Return the (X, Y) coordinate for the center point of the cell that contains the specified text.  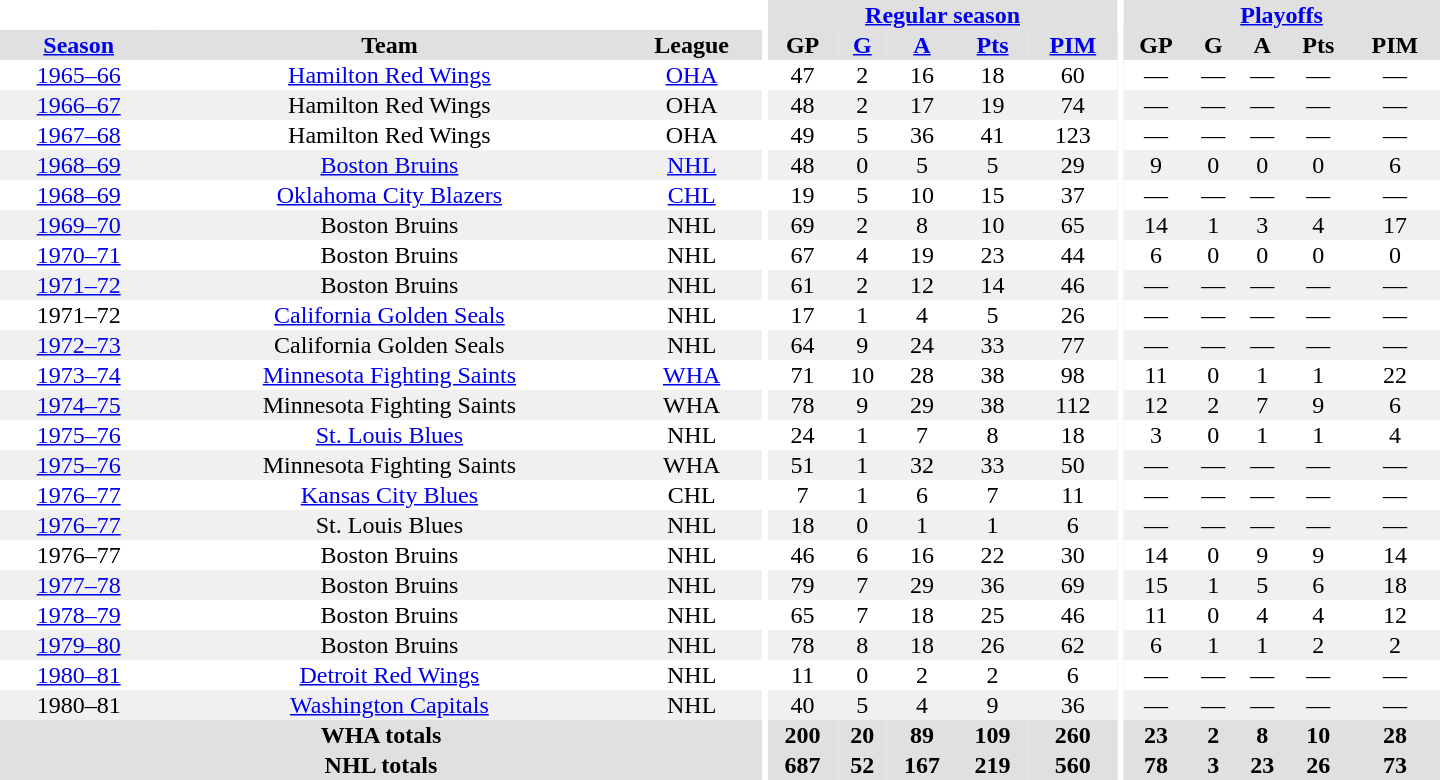
200 (802, 735)
40 (802, 705)
20 (862, 735)
1977–78 (78, 585)
52 (862, 765)
1965–66 (78, 75)
32 (922, 465)
1966–67 (78, 105)
560 (1073, 765)
41 (992, 135)
1967–68 (78, 135)
64 (802, 345)
1969–70 (78, 225)
Regular season (942, 15)
Playoffs (1282, 15)
1974–75 (78, 405)
61 (802, 285)
Oklahoma City Blazers (389, 195)
109 (992, 735)
60 (1073, 75)
79 (802, 585)
49 (802, 135)
WHA totals (381, 735)
260 (1073, 735)
62 (1073, 645)
Season (78, 45)
30 (1073, 555)
NHL totals (381, 765)
47 (802, 75)
219 (992, 765)
1970–71 (78, 255)
Detroit Red Wings (389, 675)
Team (389, 45)
Kansas City Blues (389, 495)
67 (802, 255)
50 (1073, 465)
167 (922, 765)
687 (802, 765)
1973–74 (78, 375)
98 (1073, 375)
1979–80 (78, 645)
51 (802, 465)
1972–73 (78, 345)
Washington Capitals (389, 705)
123 (1073, 135)
League (692, 45)
1978–79 (78, 615)
112 (1073, 405)
73 (1395, 765)
74 (1073, 105)
71 (802, 375)
37 (1073, 195)
77 (1073, 345)
25 (992, 615)
89 (922, 735)
44 (1073, 255)
